For the text-containing cell, return its midpoint in (X, Y) coordinate format. 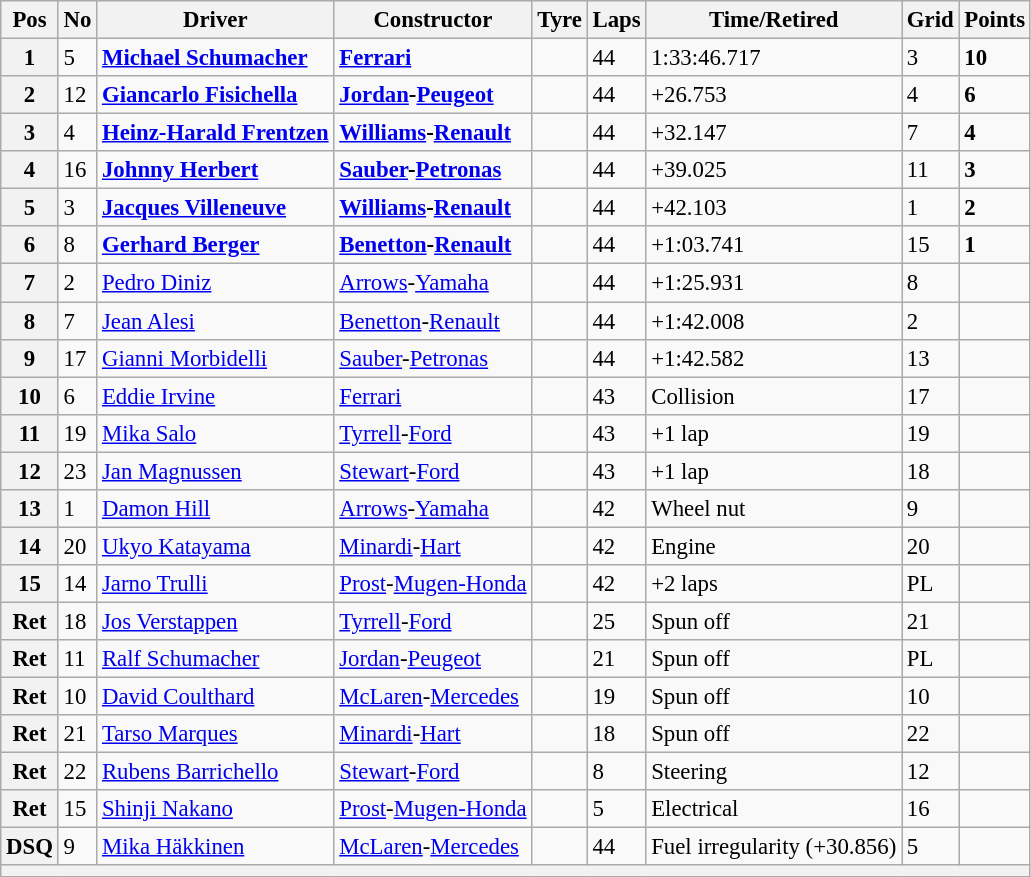
Rubens Barrichello (216, 772)
Driver (216, 20)
Grid (930, 20)
Constructor (433, 20)
1:33:46.717 (774, 58)
Gerhard Berger (216, 245)
+1:25.931 (774, 283)
Ralf Schumacher (216, 659)
25 (616, 621)
Johnny Herbert (216, 170)
Wheel nut (774, 509)
Points (994, 20)
Tarso Marques (216, 734)
Shinji Nakano (216, 809)
Jean Alesi (216, 321)
Jan Magnussen (216, 471)
+26.753 (774, 95)
Eddie Irvine (216, 396)
No (77, 20)
+2 laps (774, 584)
DSQ (30, 847)
Damon Hill (216, 509)
Electrical (774, 809)
Steering (774, 772)
+1:42.582 (774, 358)
Time/Retired (774, 20)
Heinz-Harald Frentzen (216, 133)
Laps (616, 20)
Mika Häkkinen (216, 847)
Ukyo Katayama (216, 546)
Giancarlo Fisichella (216, 95)
+32.147 (774, 133)
+39.025 (774, 170)
+1:42.008 (774, 321)
Pos (30, 20)
David Coulthard (216, 697)
Jos Verstappen (216, 621)
Collision (774, 396)
+1:03.741 (774, 245)
Engine (774, 546)
Jacques Villeneuve (216, 208)
Tyre (560, 20)
Michael Schumacher (216, 58)
Pedro Diniz (216, 283)
+42.103 (774, 208)
Gianni Morbidelli (216, 358)
Mika Salo (216, 433)
23 (77, 471)
Jarno Trulli (216, 584)
Fuel irregularity (+30.856) (774, 847)
